Provide the [X, Y] coordinate of the cell's center where the given text is located.  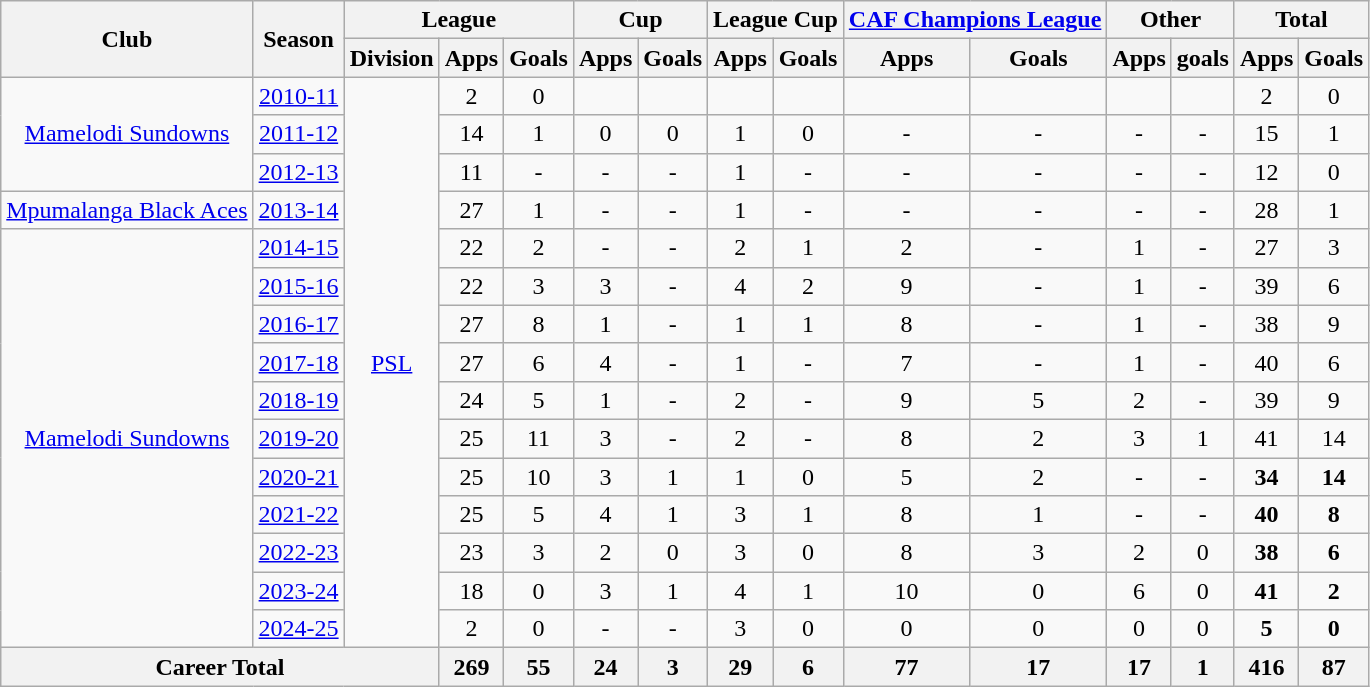
CAF Champions League [975, 20]
Other [1171, 20]
2021-22 [298, 515]
2018-19 [298, 400]
Season [298, 39]
2020-21 [298, 477]
18 [471, 591]
2010-11 [298, 96]
League Cup [776, 20]
77 [906, 667]
2014-15 [298, 248]
2011-12 [298, 134]
2017-18 [298, 362]
PSL [392, 362]
2023-24 [298, 591]
269 [471, 667]
2013-14 [298, 210]
29 [740, 667]
87 [1334, 667]
League [458, 20]
Club [127, 39]
23 [471, 553]
2019-20 [298, 438]
416 [1266, 667]
34 [1266, 477]
2022-23 [298, 553]
Total [1301, 20]
Career Total [220, 667]
Division [392, 58]
Mpumalanga Black Aces [127, 210]
15 [1266, 134]
goals [1202, 58]
2015-16 [298, 286]
28 [1266, 210]
55 [539, 667]
2012-13 [298, 172]
2016-17 [298, 324]
Cup [640, 20]
12 [1266, 172]
7 [906, 362]
2024-25 [298, 629]
